Pinpoint the cell where the given text exists, returning its (x, y) midpoint coordinate. 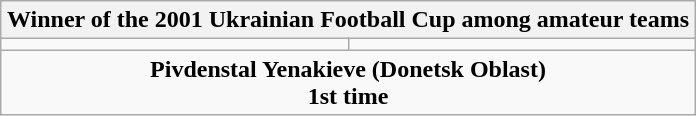
Pivdenstal Yenakieve (Donetsk Oblast)1st time (348, 82)
Winner of the 2001 Ukrainian Football Cup among amateur teams (348, 20)
